Search for the cell housing the specified text and yield its (x, y) center coordinate. 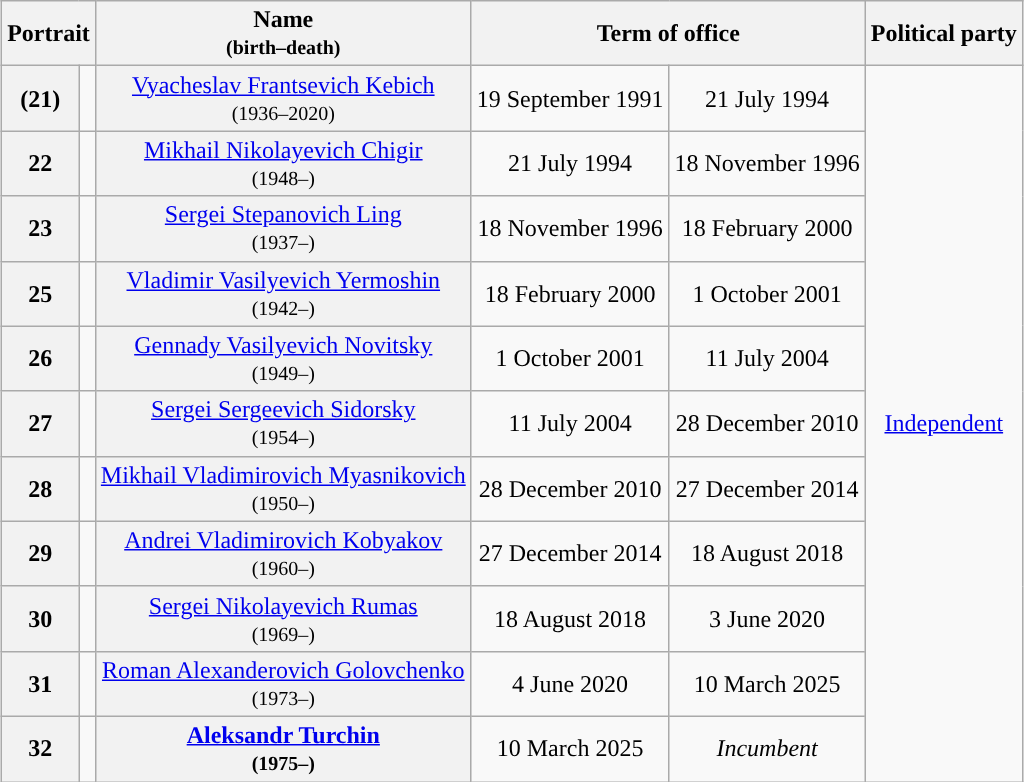
Mikhail Nikolayevich Chigir(1948–) (283, 164)
(21) (40, 98)
Vyacheslav Frantsevich Kebich(1936–2020) (283, 98)
29 (40, 554)
30 (40, 618)
28 (40, 488)
31 (40, 684)
Independent (944, 424)
26 (40, 358)
Aleksandr Turchin(1975–) (283, 748)
19 September 1991 (570, 98)
27 (40, 424)
4 June 2020 (570, 684)
Gennady Vasilyevich Novitsky(1949–) (283, 358)
25 (40, 294)
22 (40, 164)
Roman Alexanderovich Golovchenko(1973–) (283, 684)
Vladimir Vasilyevich Yermoshin(1942–) (283, 294)
Sergei Stepanovich Ling(1937–) (283, 228)
23 (40, 228)
Andrei Vladimirovich Kobyakov(1960–) (283, 554)
Political party (944, 34)
Mikhail Vladimirovich Myasnikovich(1950–) (283, 488)
Sergei Sergeevich Sidorsky(1954–) (283, 424)
Sergei Nikolayevich Rumas(1969–) (283, 618)
3 June 2020 (767, 618)
Name(birth–death) (283, 34)
Term of office (668, 34)
Incumbent (767, 748)
32 (40, 748)
Portrait (49, 34)
